Find where the given text appears and provide that cell's center as (x, y) coordinate. 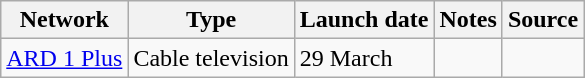
Source (542, 20)
Cable television (211, 58)
Notes (468, 20)
Network (64, 20)
ARD 1 Plus (64, 58)
Type (211, 20)
29 March (364, 58)
Launch date (364, 20)
